Detect which cell encompasses the target text, then output its (X, Y) center coordinate. 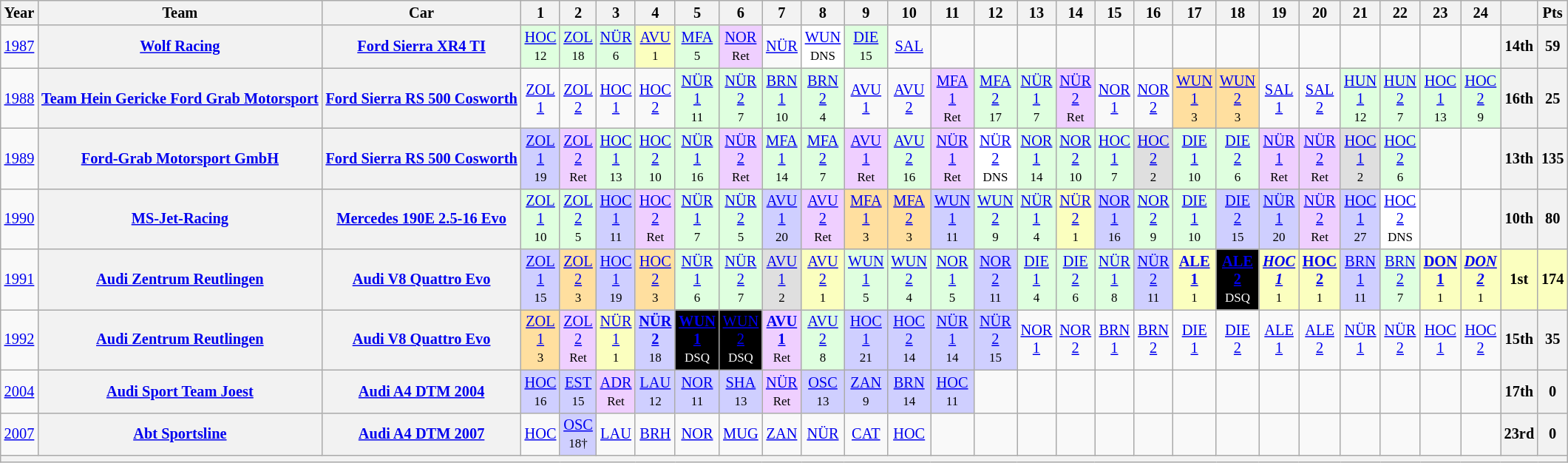
19 (1279, 13)
AVU12 (782, 280)
ZOL23 (578, 280)
Audi Sport Team Joest (180, 391)
HOC210 (655, 158)
1989 (19, 158)
HUN112 (1360, 98)
AVU2Ret (823, 219)
1988 (19, 98)
HOC214 (909, 339)
17 (1194, 13)
Team (180, 13)
NÜR211 (1153, 280)
23rd (1519, 434)
NÜR11 (617, 339)
14 (1075, 13)
2 (578, 13)
EST15 (578, 391)
WUN111 (952, 219)
NORRet (741, 47)
5 (697, 13)
ALE2DSQ (1238, 280)
HOC21 (1320, 280)
23 (1440, 13)
59 (1552, 47)
BRN110 (782, 98)
DON21 (1481, 280)
Mercedes 190E 2.5-16 Evo (421, 219)
MS-Jet-Racing (180, 219)
HOC119 (617, 280)
ZAN (782, 434)
SHA13 (741, 391)
HOC26 (1400, 158)
80 (1552, 219)
SAL2 (1320, 98)
SAL (909, 47)
ZOL2 (578, 98)
MUG (741, 434)
WUN29 (995, 219)
135 (1552, 158)
NÜR218 (655, 339)
NÜR14 (1036, 219)
6 (741, 13)
ZAN9 (866, 391)
ALE11 (1194, 280)
15th (1519, 339)
NÜR111 (697, 98)
17th (1519, 391)
1992 (19, 339)
HOC22 (1153, 158)
WUNDNS (823, 47)
WUN15 (866, 280)
NOR116 (1115, 219)
1991 (19, 280)
ADRRet (617, 391)
MFA217 (995, 98)
NOR15 (952, 280)
HOC121 (866, 339)
15 (1115, 13)
MFA23 (909, 219)
LAU (617, 434)
MFA13 (866, 219)
DIE15 (866, 47)
16th (1519, 98)
MFA5 (697, 47)
10th (1519, 219)
ALE2 (1320, 339)
WUN1DSQ (697, 339)
MFA27 (823, 158)
NÜR116 (697, 158)
1 (541, 13)
DIE1 (1194, 339)
Ford Sierra XR4 TI (421, 47)
ZOL119 (541, 158)
NÜRRet (782, 391)
Team Hein Gericke Ford Grab Motorsport (180, 98)
NOR29 (1153, 219)
WUN23 (1238, 98)
Audi A4 DTM 2004 (421, 391)
NÜR16 (697, 280)
Wolf Racing (180, 47)
BRN1 (1115, 339)
BRN24 (823, 98)
Car (421, 13)
2004 (19, 391)
Abt Sportsline (180, 434)
BRN111 (1360, 280)
14th (1519, 47)
HOC23 (655, 280)
Year (19, 13)
NOR211 (995, 280)
SAL1 (1279, 98)
HOC17 (1115, 158)
BRH (655, 434)
HOC29 (1481, 98)
NÜR25 (741, 219)
DIE14 (1036, 280)
HUN27 (1400, 98)
35 (1552, 339)
NOR210 (1075, 158)
10 (909, 13)
13th (1519, 158)
AVU216 (909, 158)
WUN24 (909, 280)
AVU120 (782, 219)
ALE1 (1279, 339)
MFA114 (782, 158)
HOC127 (1360, 219)
WUN2DSQ (741, 339)
NÜR18 (1115, 280)
25 (1552, 98)
13 (1036, 13)
DON11 (1440, 280)
22 (1400, 13)
174 (1552, 280)
16 (1153, 13)
21 (1360, 13)
ZOL25 (578, 219)
8 (823, 13)
CAT (866, 434)
WUN13 (1194, 98)
1990 (19, 219)
NÜR2 (1400, 339)
24 (1481, 13)
AVU2 (909, 98)
Pts (1552, 13)
DIE2 (1238, 339)
ZOL110 (541, 219)
ZOL13 (541, 339)
HOC2Ret (655, 219)
NÜR21 (1075, 219)
7 (782, 13)
9 (866, 13)
1st (1519, 280)
DIE215 (1238, 219)
3 (617, 13)
18 (1238, 13)
ZOL1 (541, 98)
HOC2DNS (1400, 219)
11 (952, 13)
NÜR2DNS (995, 158)
NÜR215 (995, 339)
NÜR1 (1360, 339)
Ford-Grab Motorsport GmbH (180, 158)
1987 (19, 47)
OSC13 (823, 391)
12 (995, 13)
AVU28 (823, 339)
NOR114 (1036, 158)
NOR (697, 434)
BRN27 (1400, 280)
4 (655, 13)
NÜR120 (1279, 219)
NÜR114 (952, 339)
NOR11 (697, 391)
AVU21 (823, 280)
Audi A4 DTM 2007 (421, 434)
HOC111 (617, 219)
HOC16 (541, 391)
ZOL115 (541, 280)
NÜR6 (617, 47)
BRN2 (1153, 339)
BRN14 (909, 391)
ZOL18 (578, 47)
20 (1320, 13)
LAU12 (655, 391)
MFA1Ret (952, 98)
2007 (19, 434)
OSC18† (578, 434)
